Provide the [X, Y] coordinate of the cell's center where the given text is located.  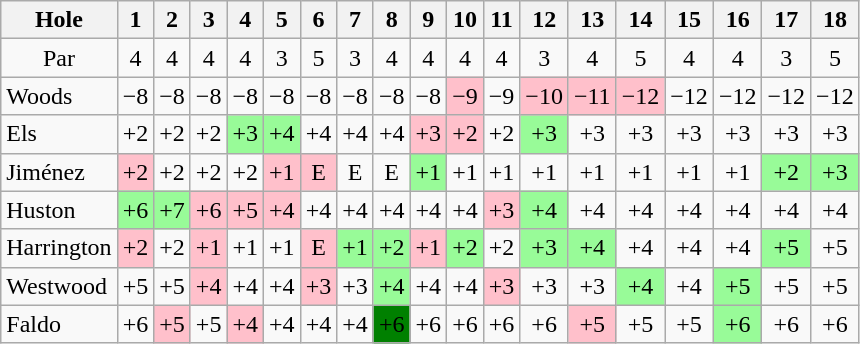
Westwood [59, 286]
2 [172, 20]
Jiménez [59, 172]
−10 [544, 96]
Woods [59, 96]
Huston [59, 210]
Harrington [59, 248]
7 [356, 20]
6 [318, 20]
15 [690, 20]
9 [428, 20]
17 [786, 20]
12 [544, 20]
8 [392, 20]
−11 [592, 96]
Par [59, 58]
16 [738, 20]
+7 [172, 210]
10 [466, 20]
13 [592, 20]
Hole [59, 20]
Els [59, 134]
Faldo [59, 324]
1 [136, 20]
11 [502, 20]
18 [836, 20]
14 [640, 20]
